Pinpoint the cell where the given text exists, returning its [X, Y] midpoint coordinate. 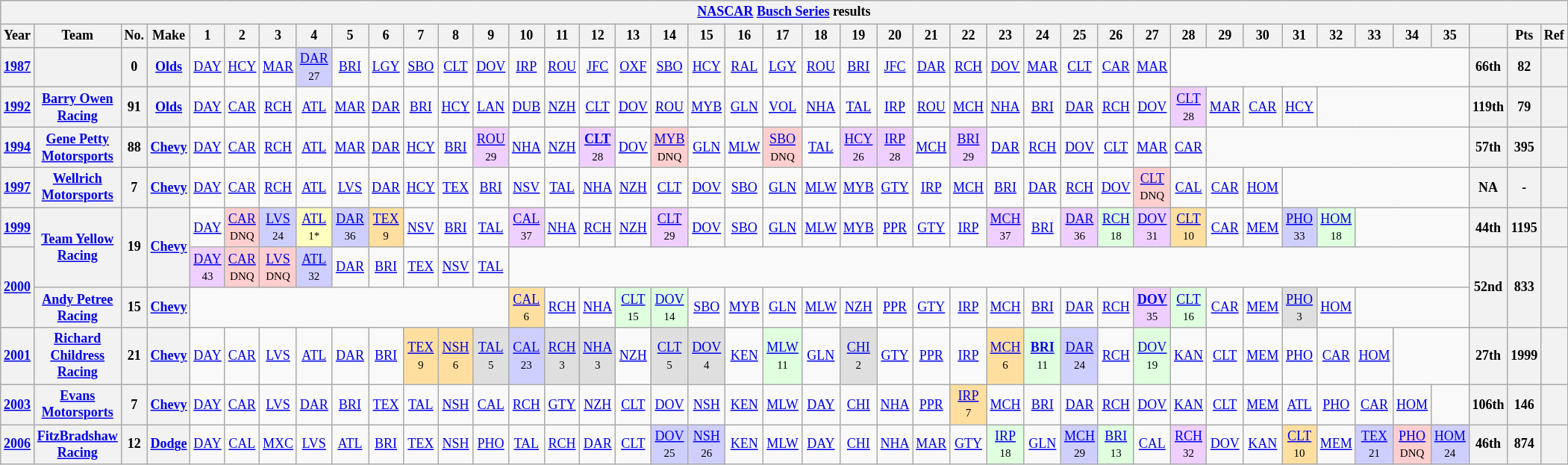
DOV4 [707, 356]
11 [562, 36]
27 [1152, 36]
NSH6 [455, 356]
TEX21 [1375, 445]
833 [1524, 287]
2006 [18, 445]
HOM24 [1449, 445]
RCH3 [562, 356]
13 [633, 36]
Year [18, 36]
CLTDNQ [1152, 187]
BRI29 [969, 147]
1994 [18, 147]
DAR27 [313, 67]
6 [387, 36]
2 [242, 36]
CLT16 [1189, 308]
DOV35 [1152, 308]
14 [669, 36]
CLT15 [633, 308]
16 [745, 36]
LAN [491, 107]
8 [455, 36]
23 [1005, 36]
SBODNQ [782, 147]
PHODNQ [1412, 445]
10 [526, 36]
NSH26 [707, 445]
DOV19 [1152, 356]
4 [313, 36]
1997 [18, 187]
119th [1488, 107]
MCH29 [1080, 445]
24 [1043, 36]
Gene Petty Motorsports [78, 147]
2000 [18, 287]
CHI2 [859, 356]
79 [1524, 107]
88 [134, 147]
ATL1* [313, 228]
27th [1488, 356]
RAL [745, 67]
MLW11 [782, 356]
34 [1412, 36]
MCH37 [1005, 228]
Andy Petree Racing [78, 308]
1195 [1524, 228]
29 [1225, 36]
ATL32 [313, 267]
NASCAR Busch Series results [784, 12]
32 [1336, 36]
Team [78, 36]
TAL5 [491, 356]
146 [1524, 405]
IRP18 [1005, 445]
Team Yellow Racing [78, 248]
CAL6 [526, 308]
PHO33 [1300, 228]
1992 [18, 107]
33 [1375, 36]
91 [134, 107]
HOM18 [1336, 228]
RCH18 [1116, 228]
395 [1524, 147]
Ref [1555, 36]
CLT29 [669, 228]
MYBDNQ [669, 147]
44th [1488, 228]
DOV25 [669, 445]
Wellrich Motorsports [78, 187]
22 [969, 36]
52nd [1488, 287]
18 [821, 36]
FitzBradshaw Racing [78, 445]
IRP7 [969, 405]
57th [1488, 147]
5 [350, 36]
9 [491, 36]
DOV31 [1152, 228]
MCH6 [1005, 356]
DUB [526, 107]
0 [134, 67]
874 [1524, 445]
2001 [18, 356]
MXC [278, 445]
30 [1263, 36]
82 [1524, 67]
28 [1189, 36]
26 [1116, 36]
25 [1080, 36]
CAL23 [526, 356]
- [1524, 187]
DAR24 [1080, 356]
PHO3 [1300, 308]
CLT5 [669, 356]
LVSDNQ [278, 267]
1987 [18, 67]
HCY26 [859, 147]
66th [1488, 67]
NHA3 [598, 356]
VOL [782, 107]
17 [782, 36]
Make [169, 36]
35 [1449, 36]
46th [1488, 445]
1 [207, 36]
Pts [1524, 36]
Evans Motorsports [78, 405]
BRI11 [1043, 356]
No. [134, 36]
106th [1488, 405]
ROU29 [491, 147]
Richard Childress Racing [78, 356]
DOV14 [669, 308]
3 [278, 36]
IRP28 [895, 147]
CAL37 [526, 228]
31 [1300, 36]
Dodge [169, 445]
20 [895, 36]
BRI13 [1116, 445]
RCH32 [1189, 445]
Barry Owen Racing [78, 107]
LVS24 [278, 228]
2003 [18, 405]
OXF [633, 67]
NA [1488, 187]
DAY43 [207, 267]
